Provide the (x, y) coordinate of the cell's center where the given text is located.  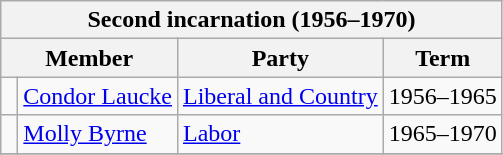
Condor Laucke (98, 96)
Second incarnation (1956–1970) (252, 20)
Party (280, 58)
Member (90, 58)
Liberal and Country (280, 96)
Labor (280, 134)
Term (442, 58)
1956–1965 (442, 96)
Molly Byrne (98, 134)
1965–1970 (442, 134)
